For the text-containing cell, return its midpoint in (x, y) coordinate format. 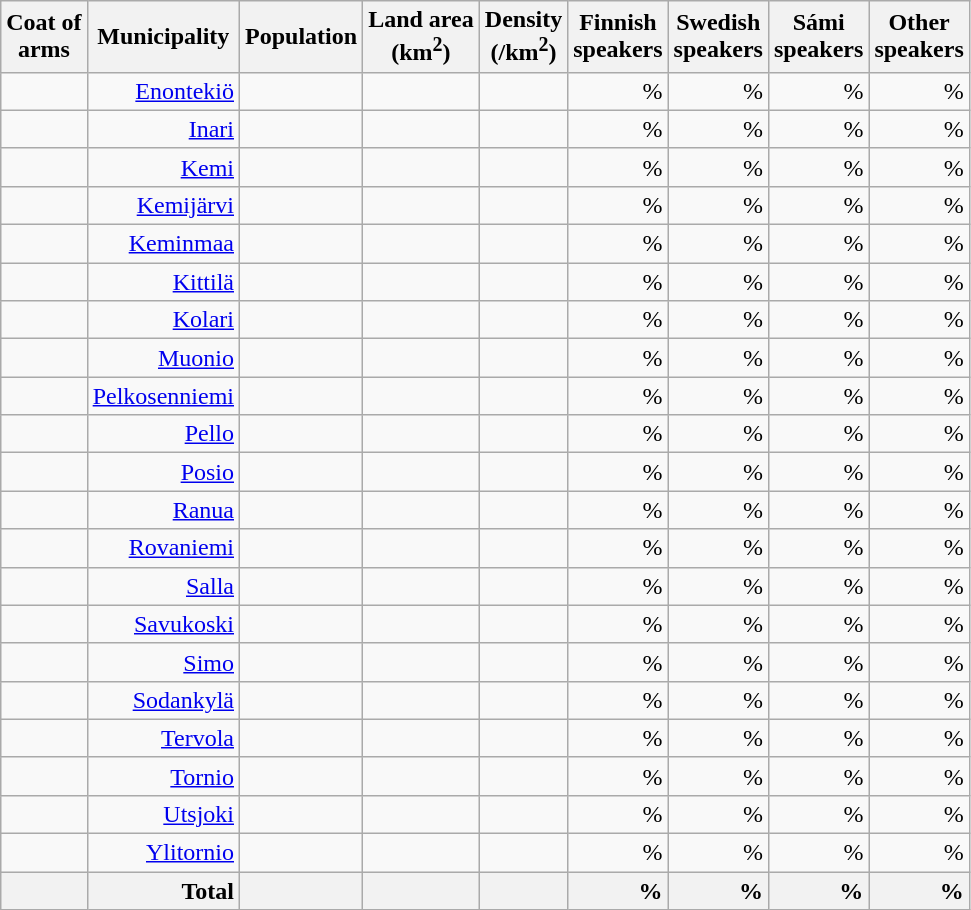
Municipality (163, 37)
Ylitornio (163, 853)
Sámispeakers (818, 37)
Total (163, 891)
Density(/km2) (523, 37)
Salla (163, 586)
Enontekiö (163, 91)
Simo (163, 662)
Pello (163, 434)
Population (302, 37)
Pelkosenniemi (163, 396)
Kemijärvi (163, 205)
Otherspeakers (919, 37)
Land area(km2) (422, 37)
Utsjoki (163, 814)
Inari (163, 129)
Coat ofarms (44, 37)
Kolari (163, 320)
Muonio (163, 358)
Posio (163, 472)
Savukoski (163, 624)
Keminmaa (163, 244)
Tervola (163, 738)
Tornio (163, 776)
Rovaniemi (163, 548)
Swedishspeakers (718, 37)
Finnishspeakers (618, 37)
Kittilä (163, 282)
Ranua (163, 510)
Kemi (163, 167)
Sodankylä (163, 700)
